Detect which cell encompasses the target text, then output its [X, Y] center coordinate. 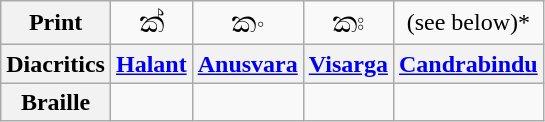
Print [56, 23]
කං [248, 23]
(see below)* [468, 23]
ක් [151, 23]
Visarga [348, 64]
Braille [56, 102]
Anusvara [248, 64]
කඃ [348, 23]
Candrabindu [468, 64]
Diacritics [56, 64]
Halant [151, 64]
